Identify which cell holds the provided text, then report its [X, Y] central coordinate. 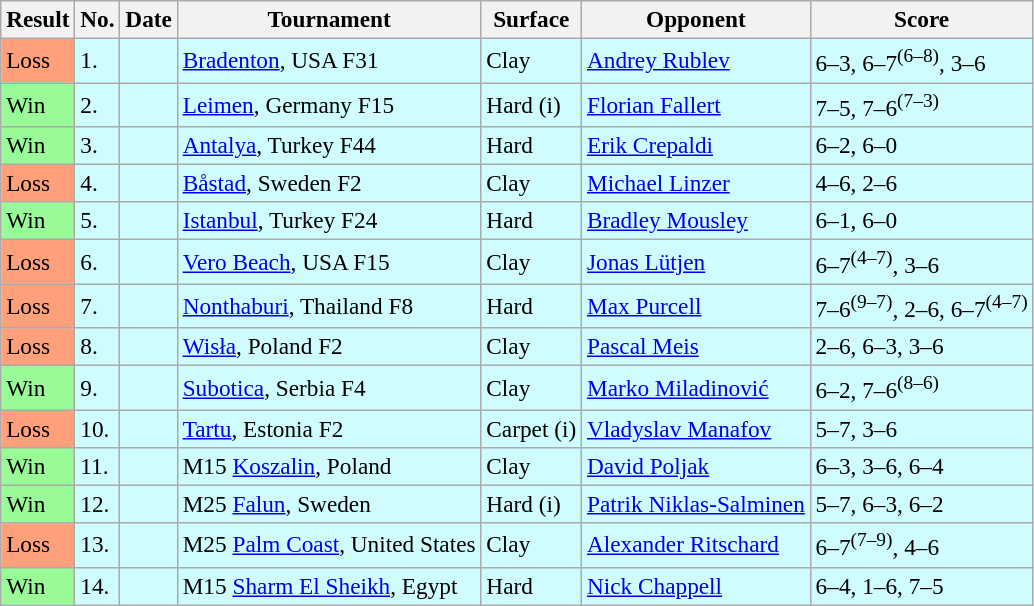
Surface [532, 19]
Nick Chappell [696, 586]
Vladyslav Manafov [696, 428]
1. [98, 60]
Subotica, Serbia F4 [329, 387]
6–7(4–7), 3–6 [922, 261]
Bradenton, USA F31 [329, 60]
Istanbul, Turkey F24 [329, 221]
M25 Palm Coast, United States [329, 545]
Date [148, 19]
7. [98, 306]
Max Purcell [696, 306]
Bradley Mousley [696, 221]
6. [98, 261]
6–2, 6–0 [922, 145]
Pascal Meis [696, 347]
Erik Crepaldi [696, 145]
5. [98, 221]
6–3, 3–6, 6–4 [922, 466]
Alexander Ritschard [696, 545]
10. [98, 428]
David Poljak [696, 466]
8. [98, 347]
M15 Sharm El Sheikh, Egypt [329, 586]
Wisła, Poland F2 [329, 347]
6–2, 7–6(8–6) [922, 387]
Michael Linzer [696, 183]
14. [98, 586]
7–5, 7–6(7–3) [922, 104]
3. [98, 145]
Tournament [329, 19]
Andrey Rublev [696, 60]
Carpet (i) [532, 428]
6–7(7–9), 4–6 [922, 545]
Florian Fallert [696, 104]
6–3, 6–7(6–8), 3–6 [922, 60]
Result [38, 19]
2. [98, 104]
12. [98, 504]
Tartu, Estonia F2 [329, 428]
7–6(9–7), 2–6, 6–7(4–7) [922, 306]
6–4, 1–6, 7–5 [922, 586]
Patrik Niklas-Salminen [696, 504]
Båstad, Sweden F2 [329, 183]
4–6, 2–6 [922, 183]
5–7, 3–6 [922, 428]
Vero Beach, USA F15 [329, 261]
M25 Falun, Sweden [329, 504]
No. [98, 19]
9. [98, 387]
6–1, 6–0 [922, 221]
2–6, 6–3, 3–6 [922, 347]
4. [98, 183]
Antalya, Turkey F44 [329, 145]
Opponent [696, 19]
Nonthaburi, Thailand F8 [329, 306]
Leimen, Germany F15 [329, 104]
Marko Miladinović [696, 387]
M15 Koszalin, Poland [329, 466]
Score [922, 19]
13. [98, 545]
Jonas Lütjen [696, 261]
5–7, 6–3, 6–2 [922, 504]
11. [98, 466]
